Detect which cell encompasses the target text, then output its [x, y] center coordinate. 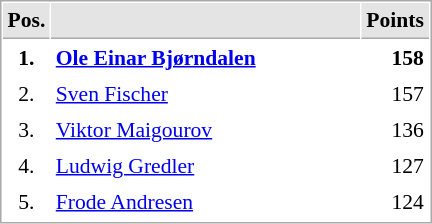
127 [396, 165]
2. [26, 93]
Sven Fischer [206, 93]
Points [396, 21]
Ole Einar Bjørndalen [206, 57]
Pos. [26, 21]
Ludwig Gredler [206, 165]
5. [26, 201]
158 [396, 57]
1. [26, 57]
Frode Andresen [206, 201]
3. [26, 129]
4. [26, 165]
136 [396, 129]
Viktor Maigourov [206, 129]
124 [396, 201]
157 [396, 93]
